Return (X, Y) of the center of cell containing provided text 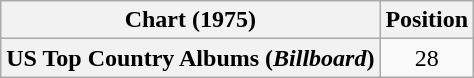
Position (427, 20)
Chart (1975) (190, 20)
US Top Country Albums (Billboard) (190, 58)
28 (427, 58)
